From the cell containing the given text, extract its center point as [x, y] coordinate. 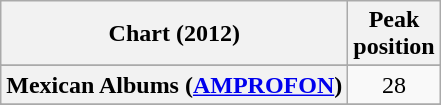
Chart (2012) [174, 34]
Mexican Albums (AMPROFON) [174, 85]
Peak position [394, 34]
28 [394, 85]
